Scan for the cell matching the given text and deliver its [x, y] coordinate at center. 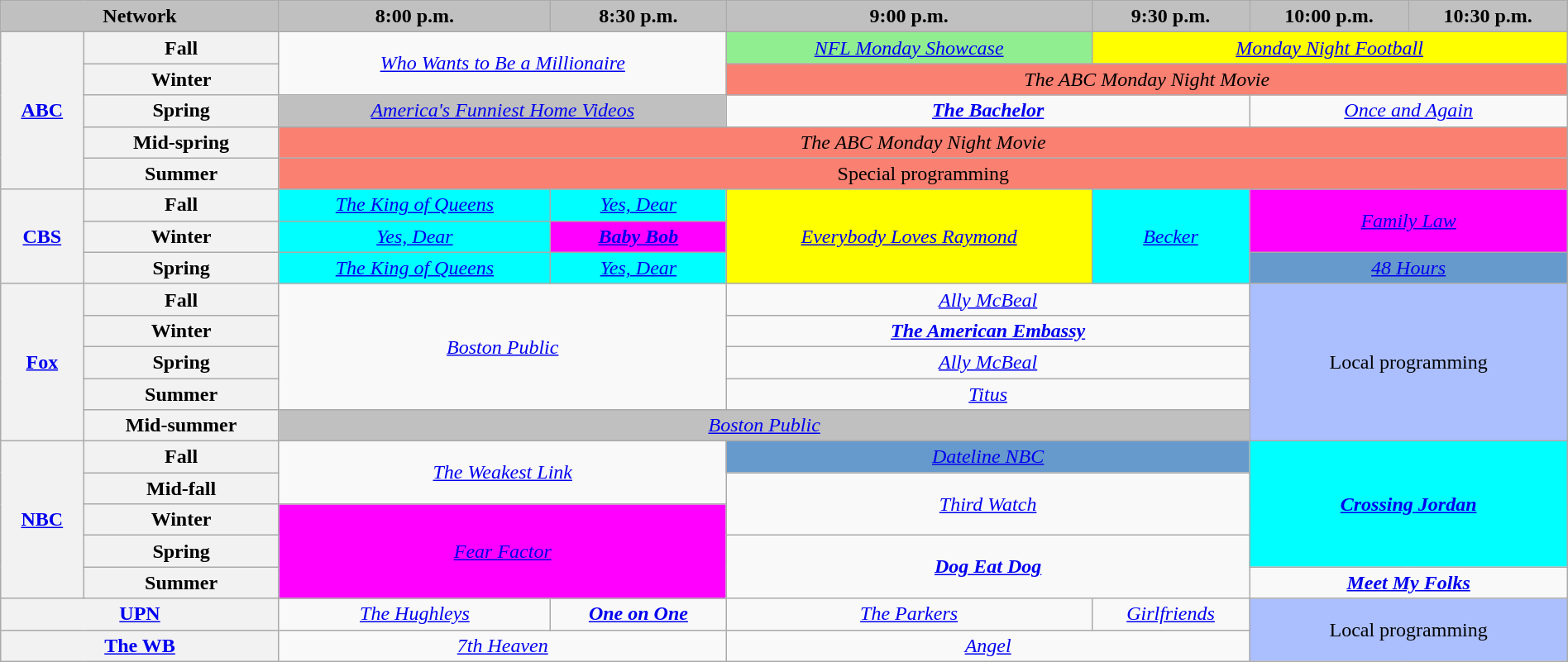
Mid-summer [181, 426]
The American Embassy [987, 331]
America's Funniest Home Videos [503, 111]
Mid-fall [181, 488]
8:00 p.m. [414, 17]
Network [141, 17]
ABC [42, 111]
Who Wants to Be a Millionaire [503, 64]
48 Hours [1408, 268]
Meet My Folks [1408, 583]
Angel [987, 645]
Baby Bob [638, 236]
CBS [42, 236]
10:30 p.m. [1488, 17]
Fox [42, 362]
Everybody Loves Raymond [909, 236]
9:00 p.m. [909, 17]
The WB [141, 645]
The Parkers [909, 614]
The Weakest Link [503, 473]
Family Law [1408, 221]
7th Heaven [503, 645]
Becker [1171, 236]
NFL Monday Showcase [909, 48]
Girlfriends [1171, 614]
Monday Night Football [1330, 48]
Mid-spring [181, 142]
Fear Factor [503, 551]
One on One [638, 614]
10:00 p.m. [1329, 17]
9:30 p.m. [1171, 17]
Dog Eat Dog [987, 567]
Once and Again [1408, 111]
Third Watch [987, 504]
Special programming [923, 174]
The Bachelor [987, 111]
UPN [141, 614]
8:30 p.m. [638, 17]
Titus [987, 394]
Dateline NBC [987, 457]
NBC [42, 520]
The Hughleys [414, 614]
Crossing Jordan [1408, 504]
